Detect which cell encompasses the target text, then output its [x, y] center coordinate. 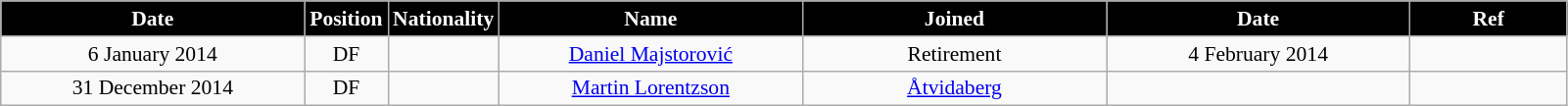
4 February 2014 [1259, 54]
Name [650, 19]
Nationality [443, 19]
Retirement [954, 54]
Joined [954, 19]
Åtvidaberg [954, 88]
Daniel Majstorović [650, 54]
Martin Lorentzson [650, 88]
6 January 2014 [153, 54]
31 December 2014 [153, 88]
Position [347, 19]
Ref [1489, 19]
